Locate the cell with the specified text and output its (x, y) center coordinate. 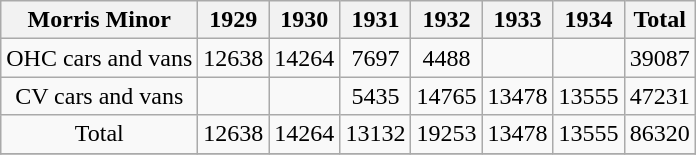
5435 (376, 96)
39087 (660, 58)
1932 (446, 20)
1931 (376, 20)
1933 (518, 20)
1934 (588, 20)
19253 (446, 134)
4488 (446, 58)
CV cars and vans (100, 96)
14765 (446, 96)
OHC cars and vans (100, 58)
1930 (304, 20)
7697 (376, 58)
1929 (234, 20)
86320 (660, 134)
13132 (376, 134)
47231 (660, 96)
Morris Minor (100, 20)
